Return the [X, Y] coordinate for the center point of the cell that contains the specified text.  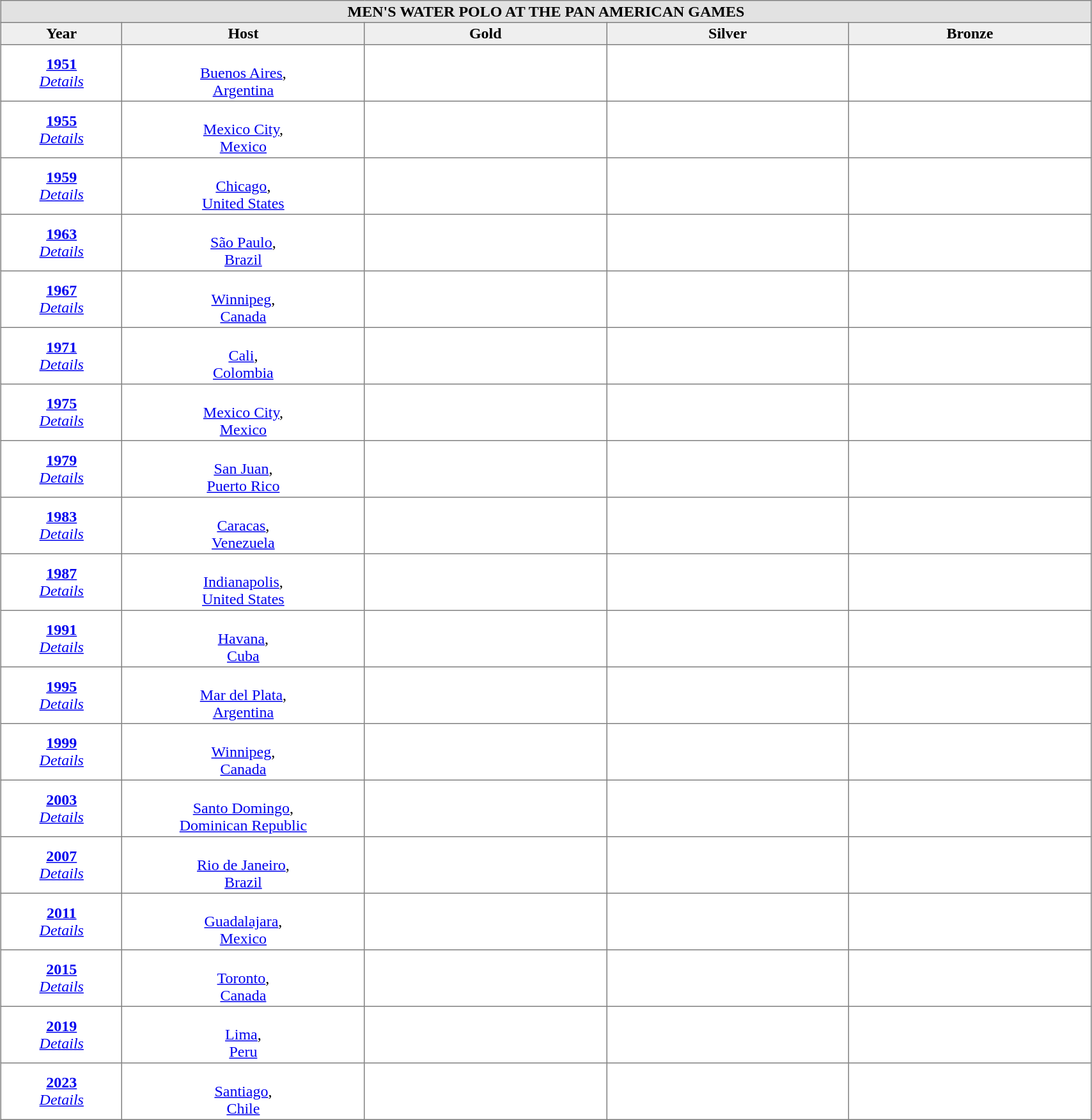
1967Details [61, 299]
Gold [486, 33]
1951Details [61, 73]
2019Details [61, 1034]
1987Details [61, 582]
Year [61, 33]
Buenos Aires, Argentina [243, 73]
Rio de Janeiro, Brazil [243, 865]
1963Details [61, 242]
1959Details [61, 186]
Guadalajara, Mexico [243, 921]
São Paulo, Brazil [243, 242]
1991Details [61, 639]
MEN'S WATER POLO AT THE PAN AMERICAN GAMES [546, 12]
Mar del Plata, Argentina [243, 695]
Indianapolis, United States [243, 582]
2003Details [61, 808]
Silver [728, 33]
2007Details [61, 865]
Toronto, Canada [243, 978]
Havana, Cuba [243, 639]
San Juan, Puerto Rico [243, 469]
1995Details [61, 695]
2015Details [61, 978]
Bronze [971, 33]
1971Details [61, 355]
Chicago, United States [243, 186]
Host [243, 33]
1999Details [61, 752]
Caracas, Venezuela [243, 525]
1955Details [61, 129]
Santo Domingo, Dominican Republic [243, 808]
Santiago, Chile [243, 1091]
2011Details [61, 921]
1983Details [61, 525]
Lima, Peru [243, 1034]
2023Details [61, 1091]
1975Details [61, 412]
1979Details [61, 469]
Cali, Colombia [243, 355]
